Search for the cell housing the specified text and yield its (X, Y) center coordinate. 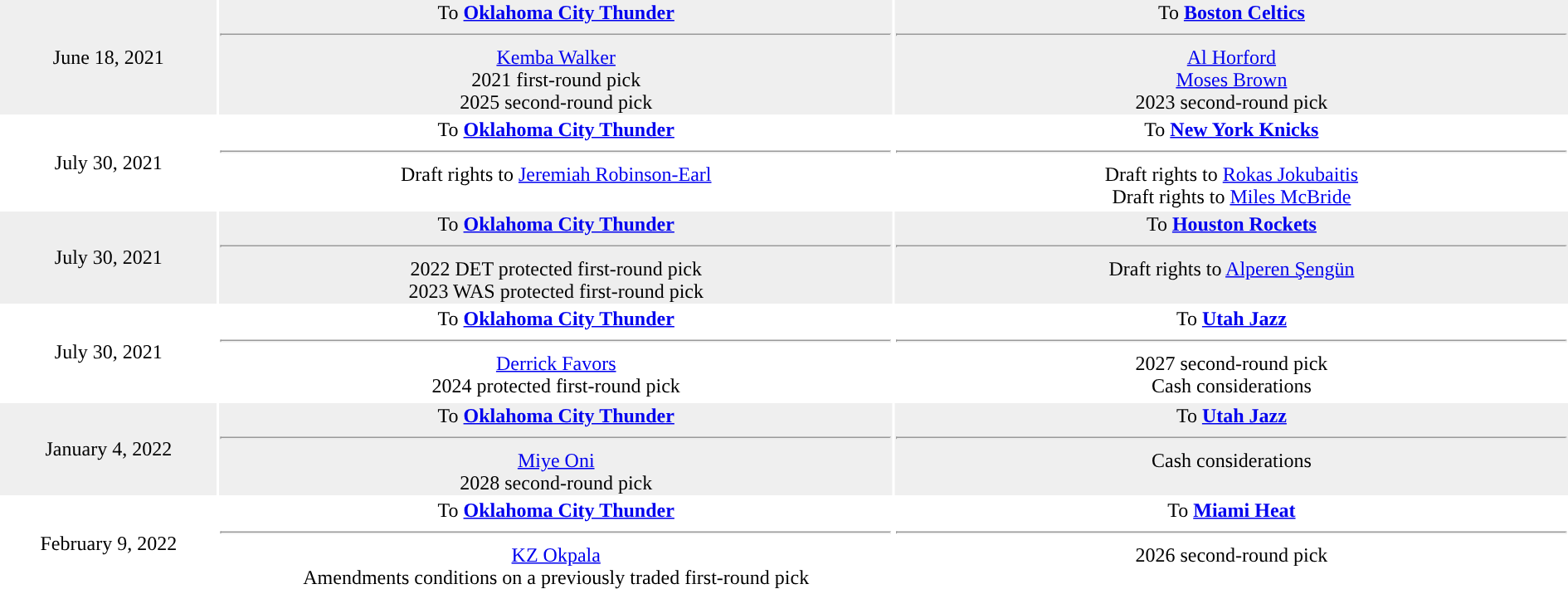
To Oklahoma City Thunder2022 DET protected first-round pick2023 WAS protected first-round pick (556, 257)
To Oklahoma City ThunderKemba Walker2021 first-round pick2025 second-round pick (556, 57)
June 18, 2021 (109, 57)
To Boston CelticsAl HorfordMoses Brown2023 second-round pick (1231, 57)
To New York KnicksDraft rights to Rokas JokubaitisDraft rights to Miles McBride (1231, 163)
To Houston RocketsDraft rights to Alperen Şengün (1231, 257)
To Oklahoma City ThunderDerrick Favors2024 protected first-round pick (556, 352)
January 4, 2022 (109, 450)
To Utah JazzCash considerations (1231, 450)
To Utah Jazz2027 second-round pickCash considerations (1231, 352)
To Oklahoma City ThunderDraft rights to Jeremiah Robinson-Earl (556, 163)
To Oklahoma City ThunderMiye Oni2028 second-round pick (556, 450)
